Capture the cell that displays the provided text and extract its [x, y] central coordinate. 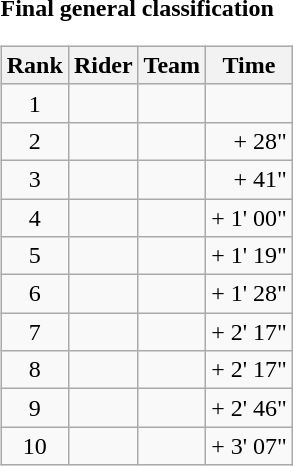
Rider [103, 65]
+ 1' 19" [250, 256]
4 [34, 217]
Rank [34, 65]
2 [34, 141]
+ 2' 46" [250, 408]
8 [34, 370]
3 [34, 179]
1 [34, 103]
+ 41" [250, 179]
5 [34, 256]
+ 1' 00" [250, 217]
6 [34, 294]
+ 1' 28" [250, 294]
10 [34, 446]
+ 3' 07" [250, 446]
Team [172, 65]
9 [34, 408]
+ 28" [250, 141]
7 [34, 332]
Time [250, 65]
